Find where the given text appears and provide that cell's center as (X, Y) coordinate. 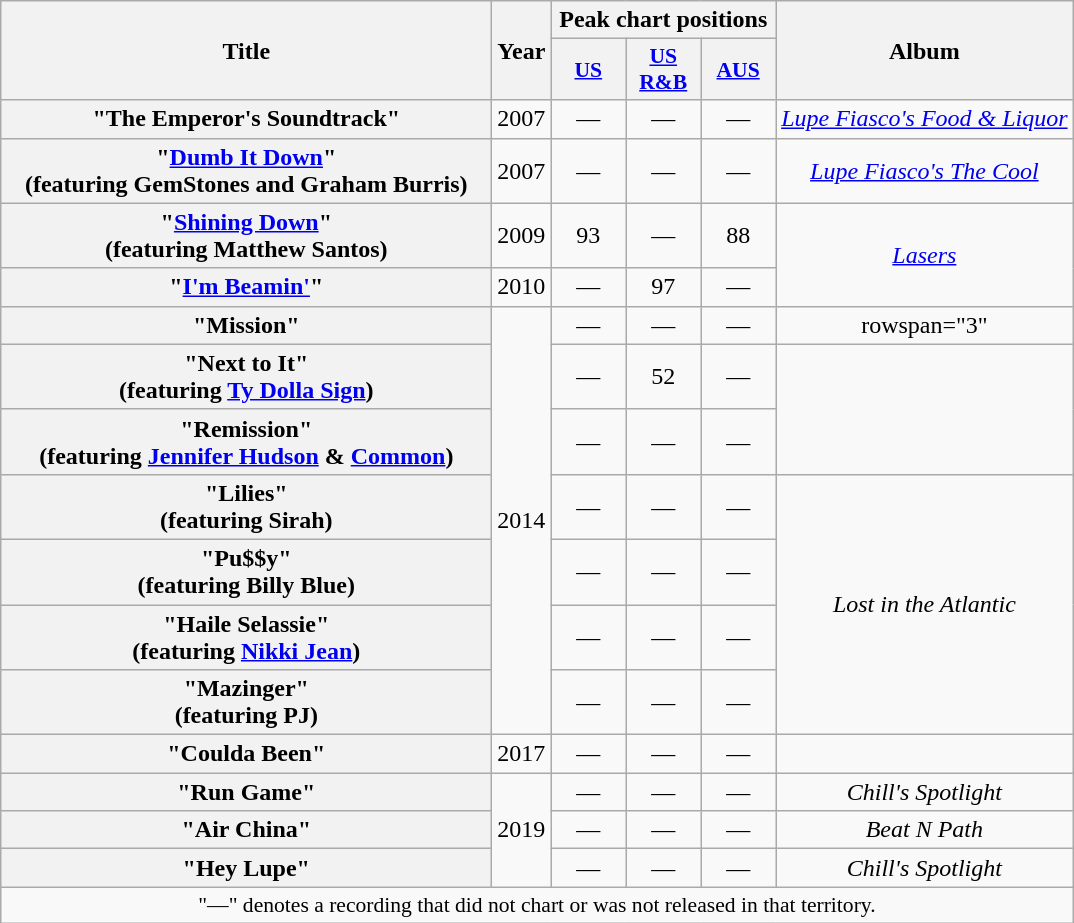
"Hey Lupe" (246, 868)
Title (246, 50)
"—" denotes a recording that did not chart or was not released in that territory. (537, 905)
88 (738, 236)
"Remission"(featuring Jennifer Hudson & Common) (246, 442)
97 (664, 287)
93 (588, 236)
2017 (522, 754)
Lasers (925, 254)
2019 (522, 830)
"Mission" (246, 325)
"Haile Selassie"(featuring Nikki Jean) (246, 636)
Beat N Path (925, 830)
USR&B (664, 70)
Lupe Fiasco's Food & Liquor (925, 119)
52 (664, 376)
"Lilies"(featuring Sirah) (246, 506)
"Shining Down"(featuring Matthew Santos) (246, 236)
Lupe Fiasco's The Cool (925, 170)
"Run Game" (246, 792)
"Air China" (246, 830)
Year (522, 50)
"I'm Beamin'" (246, 287)
"The Emperor's Soundtrack" (246, 119)
"Mazinger"(featuring PJ) (246, 702)
Lost in the Atlantic (925, 604)
"Dumb It Down"(featuring GemStones and Graham Burris) (246, 170)
"Next to It"(featuring Ty Dolla Sign) (246, 376)
2010 (522, 287)
Peak chart positions (664, 20)
US (588, 70)
AUS (738, 70)
"Coulda Been" (246, 754)
2009 (522, 236)
rowspan="3" (925, 325)
Album (925, 50)
2014 (522, 520)
"Pu$$y"(featuring Billy Blue) (246, 572)
